Return [X, Y] of the center of cell containing provided text 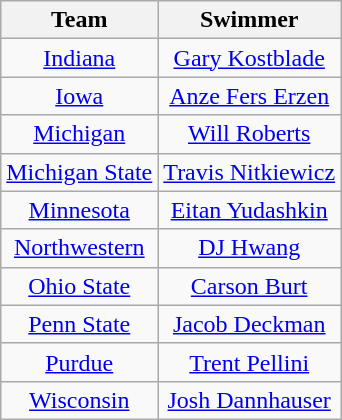
Michigan State [80, 172]
Michigan [80, 134]
Anze Fers Erzen [250, 96]
Team [80, 20]
Trent Pellini [250, 362]
Swimmer [250, 20]
Ohio State [80, 286]
Eitan Yudashkin [250, 210]
Minnesota [80, 210]
Will Roberts [250, 134]
Northwestern [80, 248]
Purdue [80, 362]
Penn State [80, 324]
Indiana [80, 58]
Josh Dannhauser [250, 400]
Jacob Deckman [250, 324]
Carson Burt [250, 286]
DJ Hwang [250, 248]
Travis Nitkiewicz [250, 172]
Iowa [80, 96]
Gary Kostblade [250, 58]
Wisconsin [80, 400]
